Extract the (X, Y) coordinate from the center of the cell holding the provided text.  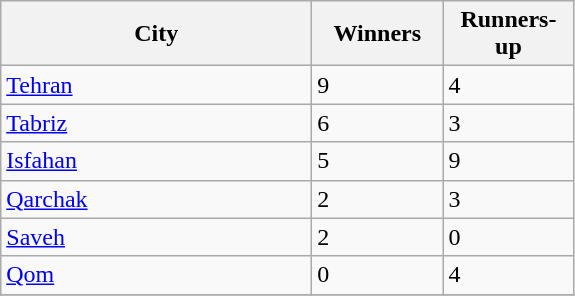
Tehran (156, 85)
6 (378, 123)
Saveh (156, 237)
5 (378, 161)
City (156, 34)
Tabriz (156, 123)
Winners (378, 34)
Isfahan (156, 161)
Runners-up (508, 34)
Qom (156, 275)
Qarchak (156, 199)
